Find where the given text appears and provide that cell's center as [X, Y] coordinate. 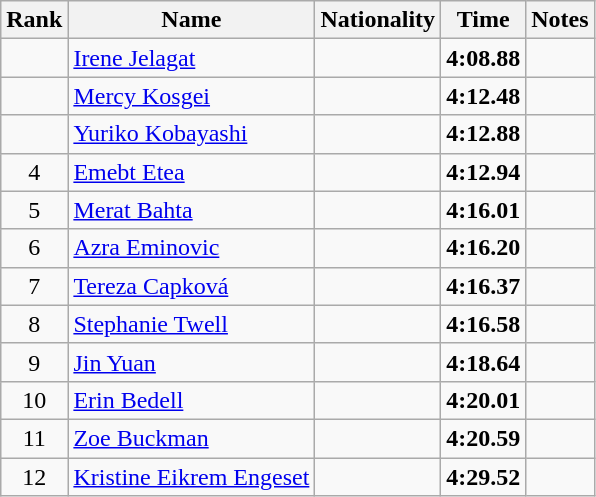
4:16.37 [484, 286]
6 [34, 248]
Tereza Capková [192, 286]
4:20.59 [484, 438]
Kristine Eikrem Engeset [192, 477]
Irene Jelagat [192, 58]
4:16.58 [484, 324]
4:12.48 [484, 96]
9 [34, 362]
Nationality [378, 20]
Erin Bedell [192, 400]
4:16.20 [484, 248]
11 [34, 438]
Jin Yuan [192, 362]
5 [34, 210]
4:16.01 [484, 210]
Zoe Buckman [192, 438]
Rank [34, 20]
8 [34, 324]
Stephanie Twell [192, 324]
4 [34, 172]
10 [34, 400]
Azra Eminovic [192, 248]
4:08.88 [484, 58]
Yuriko Kobayashi [192, 134]
Time [484, 20]
7 [34, 286]
Emebt Etea [192, 172]
12 [34, 477]
4:29.52 [484, 477]
Mercy Kosgei [192, 96]
4:20.01 [484, 400]
Name [192, 20]
Notes [560, 20]
4:12.88 [484, 134]
4:18.64 [484, 362]
4:12.94 [484, 172]
Merat Bahta [192, 210]
